Return the [x, y] coordinate for the center point of the cell that contains the specified text.  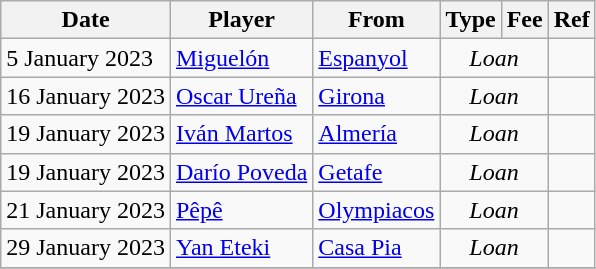
Fee [524, 20]
Date [86, 20]
Yan Eteki [241, 248]
Player [241, 20]
16 January 2023 [86, 96]
5 January 2023 [86, 58]
Pêpê [241, 210]
Olympiacos [376, 210]
From [376, 20]
Type [470, 20]
Darío Poveda [241, 172]
Oscar Ureña [241, 96]
Ref [572, 20]
Almería [376, 134]
Girona [376, 96]
29 January 2023 [86, 248]
Espanyol [376, 58]
Getafe [376, 172]
21 January 2023 [86, 210]
Iván Martos [241, 134]
Miguelón [241, 58]
Casa Pia [376, 248]
